Detect which cell encompasses the target text, then output its (X, Y) center coordinate. 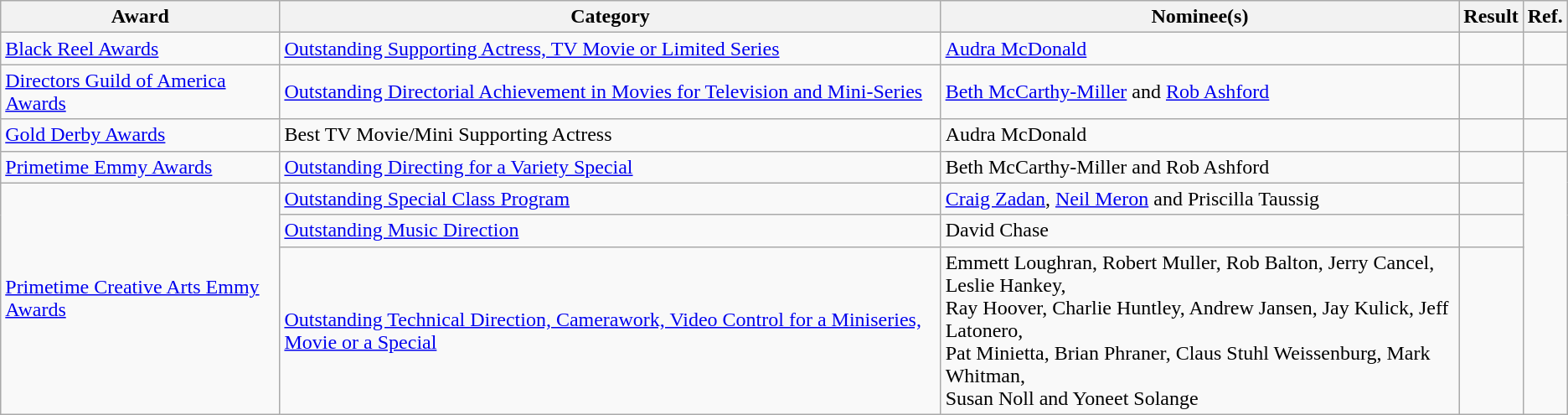
Black Reel Awards (141, 49)
Result (1491, 17)
Ref. (1545, 17)
Category (610, 17)
Outstanding Directorial Achievement in Movies for Television and Mini-Series (610, 92)
Primetime Emmy Awards (141, 167)
David Chase (1199, 231)
Outstanding Music Direction (610, 231)
Primetime Creative Arts Emmy Awards (141, 298)
Craig Zadan, Neil Meron and Priscilla Taussig (1199, 199)
Directors Guild of America Awards (141, 92)
Award (141, 17)
Outstanding Special Class Program (610, 199)
Nominee(s) (1199, 17)
Outstanding Technical Direction, Camerawork, Video Control for a Miniseries, Movie or a Special (610, 330)
Outstanding Supporting Actress, TV Movie or Limited Series (610, 49)
Best TV Movie/Mini Supporting Actress (610, 135)
Outstanding Directing for a Variety Special (610, 167)
Gold Derby Awards (141, 135)
